Search for the cell housing the specified text and yield its (X, Y) center coordinate. 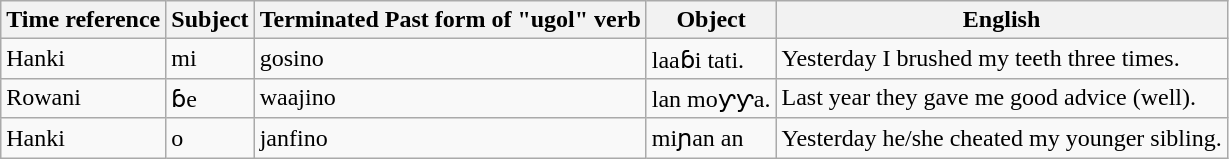
English (1002, 20)
o (210, 138)
gosino (450, 59)
Yesterday he/she cheated my younger sibling. (1002, 138)
Rowani (84, 98)
Yesterday I brushed my teeth three times. (1002, 59)
janfino (450, 138)
lan moƴƴa. (711, 98)
waajino (450, 98)
mi (210, 59)
Terminated Past form of "ugol" verb (450, 20)
Last year they gave me good advice (well). (1002, 98)
Subject (210, 20)
Time reference (84, 20)
Object (711, 20)
laaɓi tati. (711, 59)
ɓe (210, 98)
miɲan an (711, 138)
